Search for the cell housing the specified text and yield its [x, y] center coordinate. 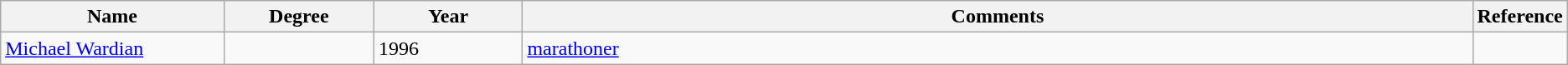
Name [112, 17]
marathoner [998, 48]
Michael Wardian [112, 48]
Comments [998, 17]
1996 [447, 48]
Year [447, 17]
Degree [298, 17]
Reference [1519, 17]
